Scan for the cell matching the given text and deliver its [X, Y] coordinate at center. 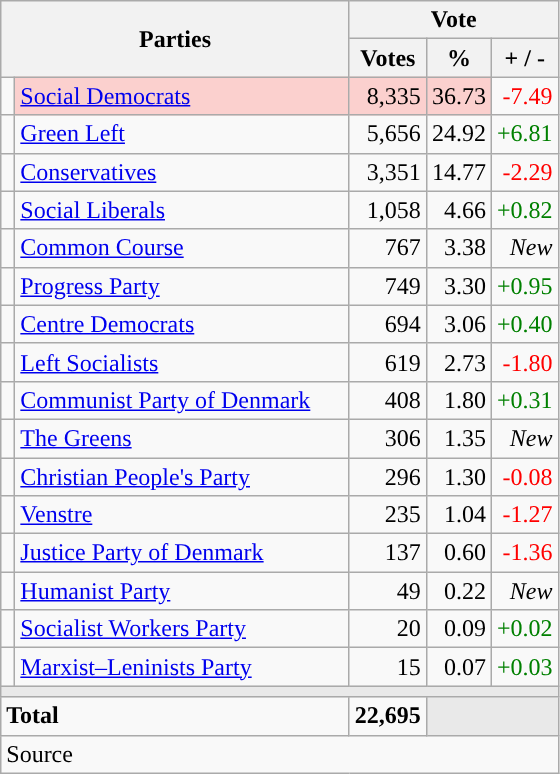
Justice Party of Denmark [182, 553]
5,656 [388, 134]
619 [388, 362]
694 [388, 324]
Common Course [182, 248]
Total [176, 716]
137 [388, 553]
-0.08 [524, 477]
Venstre [182, 515]
22,695 [388, 716]
+ / - [524, 58]
The Greens [182, 438]
Social Democrats [182, 96]
0.09 [458, 629]
2.73 [458, 362]
1.30 [458, 477]
408 [388, 400]
Conservatives [182, 172]
+0.95 [524, 286]
24.92 [458, 134]
0.22 [458, 591]
306 [388, 438]
+0.82 [524, 210]
Left Socialists [182, 362]
Parties [176, 39]
4.66 [458, 210]
Source [280, 754]
749 [388, 286]
3.06 [458, 324]
0.07 [458, 667]
-1.36 [524, 553]
14.77 [458, 172]
296 [388, 477]
767 [388, 248]
3.30 [458, 286]
36.73 [458, 96]
49 [388, 591]
% [458, 58]
0.60 [458, 553]
+6.81 [524, 134]
Votes [388, 58]
1.35 [458, 438]
3,351 [388, 172]
-2.29 [524, 172]
-1.80 [524, 362]
15 [388, 667]
+0.31 [524, 400]
3.38 [458, 248]
+0.03 [524, 667]
Vote [454, 20]
+0.40 [524, 324]
8,335 [388, 96]
Socialist Workers Party [182, 629]
Progress Party [182, 286]
235 [388, 515]
Green Left [182, 134]
Social Liberals [182, 210]
Humanist Party [182, 591]
Centre Democrats [182, 324]
1,058 [388, 210]
20 [388, 629]
+0.02 [524, 629]
1.04 [458, 515]
-1.27 [524, 515]
Marxist–Leninists Party [182, 667]
-7.49 [524, 96]
1.80 [458, 400]
Communist Party of Denmark [182, 400]
Christian People's Party [182, 477]
